Identify which cell holds the provided text, then report its (x, y) central coordinate. 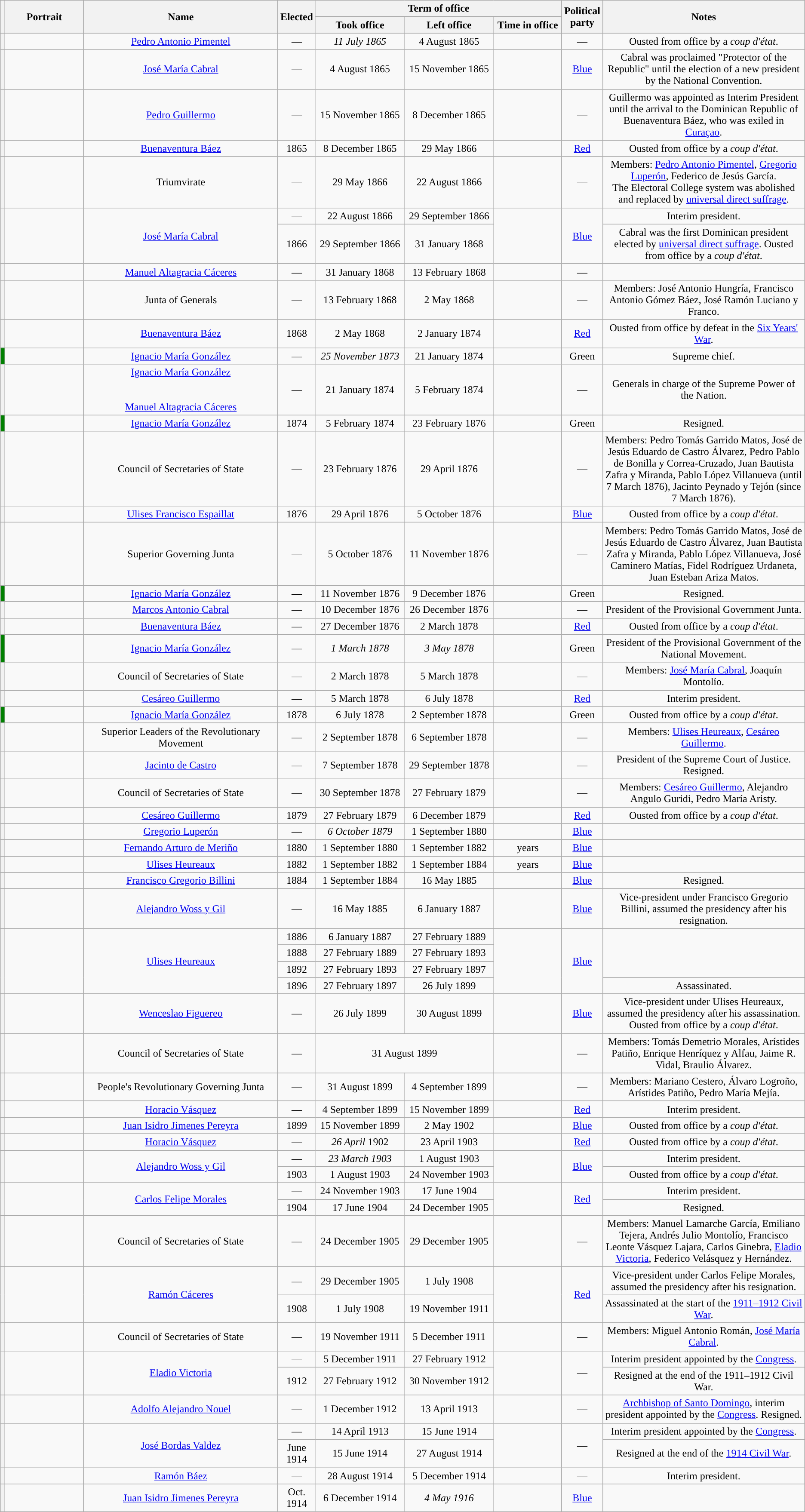
23 March 1903 (359, 1158)
1 March 1878 (359, 648)
1882 (297, 864)
Vice-president under Carlos Felipe Morales, assumed the presidency after his resignation. (704, 1281)
1884 (297, 881)
2 May 1902 (449, 1125)
Assassinated at the start of the 1911–1912 Civil War. (704, 1309)
Wenceslao Figuereo (181, 1014)
Ramón Cáceres (181, 1295)
Portrait (44, 17)
President of the Provisional Government Junta. (704, 610)
Jacinto de Castro (181, 765)
José Bordas Valdez (181, 1445)
Cabral was proclaimed "Protector of the Republic" until the election of a new president by the National Convention. (704, 69)
Archbishop of Santo Domingo, interim president appointed by the Congress. Resigned. (704, 1409)
Assassinated. (704, 986)
Members: Miguel Antonio Román, José María Cabral. (704, 1337)
Members: Mariano Cestero, Álvaro Logroño, Arístides Patiño, Pedro María Mejía. (704, 1087)
29 September 1878 (449, 765)
Time in office (528, 25)
Triumvirate (181, 182)
Superior Leaders of the Revolutionary Movement (181, 737)
Members: José Antonio Hungría, Francisco Antonio Gómez Báez, José Ramón Luciano y Franco. (704, 300)
Pedro Guillermo (181, 114)
25 November 1873 (359, 356)
1868 (297, 334)
10 December 1876 (359, 610)
5 December 1914 (449, 1475)
Generals in charge of the Supreme Power of the Nation. (704, 390)
Elected (297, 17)
23 April 1903 (449, 1142)
Ramón Báez (181, 1475)
Supreme chief. (704, 356)
14 April 1913 (359, 1431)
June1914 (297, 1454)
Name (181, 17)
Resigned at the end of the 1914 Civil War. (704, 1454)
Politicalparty (582, 17)
9 December 1876 (449, 593)
Cabral was the first Dominican president elected by universal direct suffrage. Ousted from office by a coup d'état. (704, 244)
People's Revolutionary Governing Junta (181, 1087)
6 October 1879 (359, 832)
1904 (297, 1208)
1865 (297, 148)
1899 (297, 1125)
Carlos Felipe Morales (181, 1199)
Junta of Generals (181, 300)
President of the Provisional Government of the National Movement. (704, 648)
6 December 1914 (359, 1497)
1912 (297, 1381)
Adolfo Alejandro Nouel (181, 1409)
27 December 1876 (359, 626)
Took office (359, 25)
Vice-president under Ulises Heureaux, assumed the presidency after his assassination. Ousted from office by a coup d'état. (704, 1014)
27 August 1914 (449, 1454)
Pedro Antonio Pimentel (181, 41)
Superior Governing Junta (181, 554)
6 December 1879 (449, 815)
Manuel Altagracia Cáceres (181, 272)
3 May 1878 (449, 648)
1896 (297, 986)
Notes (704, 17)
Marcos Antonio Cabral (181, 610)
11 July 1865 (359, 41)
Guillermo was appointed as Interim President until the arrival to the Dominican Republic of Buenaventura Báez, who was exiled in Curaçao. (704, 114)
1886 (297, 937)
2 January 1874 (449, 334)
Left office (449, 25)
1 December 1912 (359, 1409)
Ulises Francisco Espaillat (181, 514)
Members: José María Cabral, Joaquín Montolío. (704, 676)
1878 (297, 715)
Gregorio Luperón (181, 832)
13 April 1913 (449, 1409)
1903 (297, 1175)
1874 (297, 424)
7 September 1878 (359, 765)
Oct.1914 (297, 1497)
30 November 1912 (449, 1381)
1879 (297, 815)
Members: Cesáreo Guillermo, Alejandro Angulo Guridi, Pedro María Aristy. (704, 793)
Term of office (439, 9)
1876 (297, 514)
1880 (297, 848)
4 May 1916 (449, 1497)
1908 (297, 1309)
28 August 1914 (359, 1475)
30 September 1878 (359, 793)
Fernando Arturo de Meriño (181, 848)
Resigned at the end of the 1911–1912 Civil War. (704, 1381)
26 December 1876 (449, 610)
1892 (297, 969)
Members: Ulises Heureaux, Cesáreo Guillermo. (704, 737)
Vice-president under Francisco Gregorio Billini, assumed the presidency after his resignation. (704, 909)
26 April 1902 (359, 1142)
Ousted from office by defeat in the Six Years' War. (704, 334)
President of the Supreme Court of Justice. Resigned. (704, 765)
30 August 1899 (449, 1014)
Ignacio María GonzálezManuel Altagracia Cáceres (181, 390)
Francisco Gregorio Billini (181, 881)
1866 (297, 244)
1888 (297, 953)
6 September 1878 (449, 737)
Eladio Victoria (181, 1373)
Members: Tomás Demetrio Morales, Arístides Patiño, Enrique Henríquez y Alfau, Jaime R. Vidal, Braulio Álvarez. (704, 1053)
